Locate the cell with the specified text and output its (x, y) center coordinate. 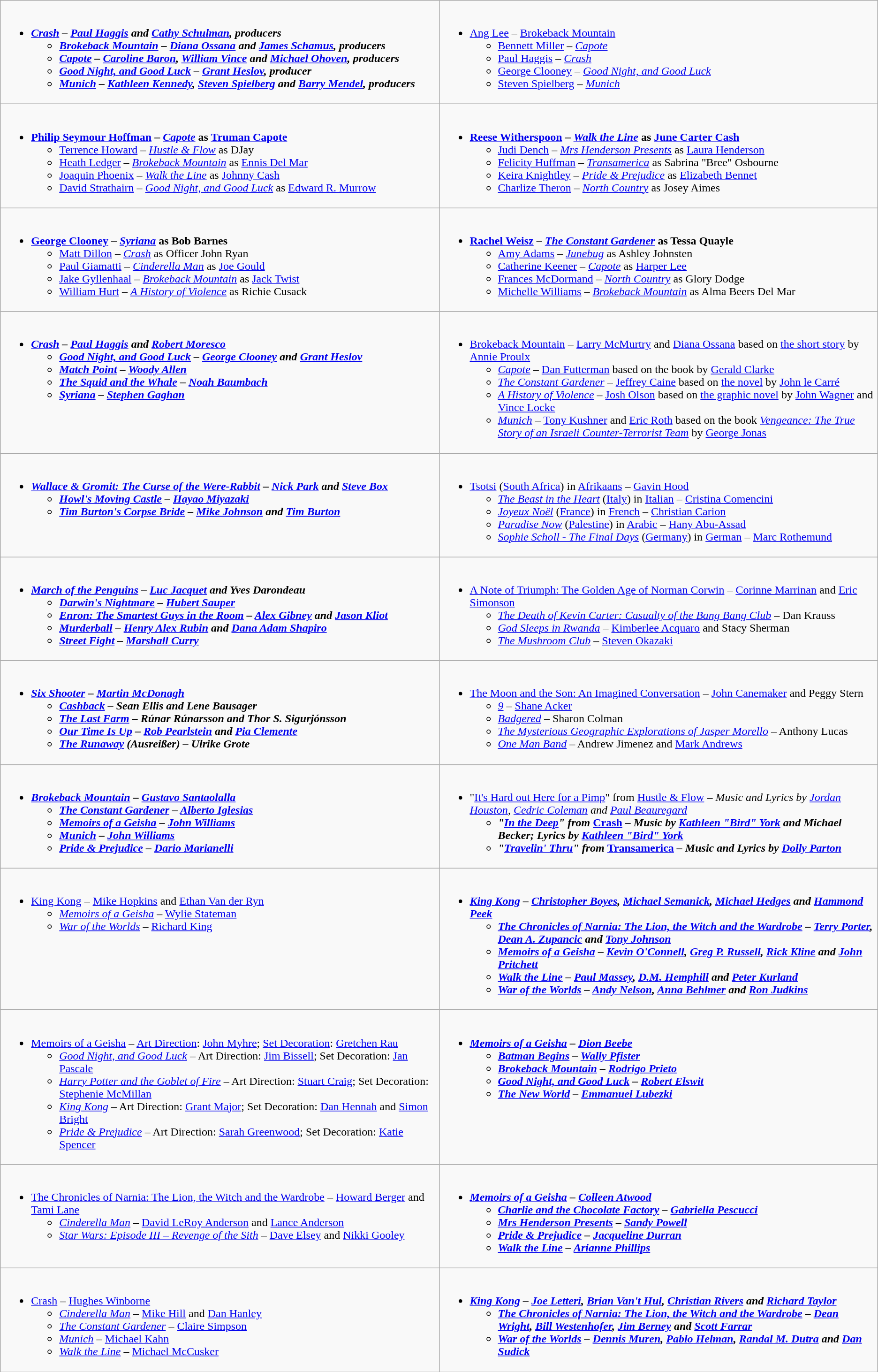
King Kong – Mike Hopkins and Ethan Van der RynMemoirs of a Geisha – Wylie StatemanWar of the Worlds – Richard King (219, 939)
Ang Lee – Brokeback MountainBennett Miller – CapotePaul Haggis – CrashGeorge Clooney – Good Night, and Good LuckSteven Spielberg – Munich (658, 53)
